Return [X, Y] of the center of cell containing provided text 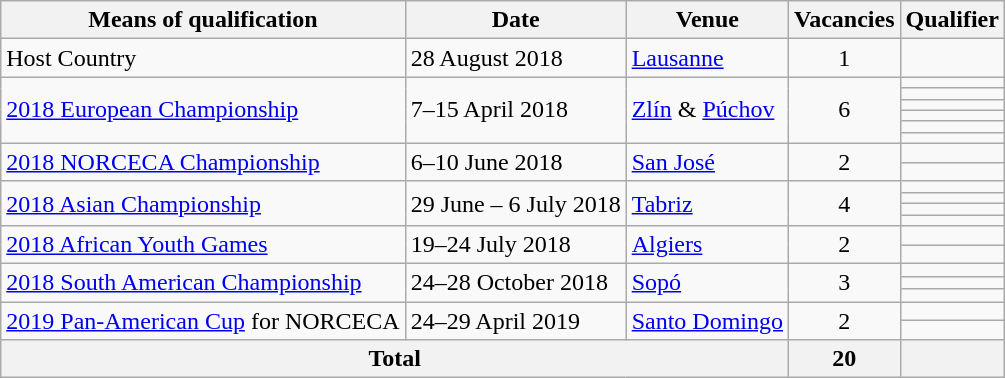
2018 NORCECA Championship [203, 162]
Lausanne [707, 58]
Sopó [707, 283]
2018 South American Championship [203, 283]
24–29 April 2019 [516, 321]
Tabriz [707, 203]
Venue [707, 20]
Vacancies [845, 20]
1 [845, 58]
2018 Asian Championship [203, 203]
Algiers [707, 245]
Santo Domingo [707, 321]
2018 African Youth Games [203, 245]
3 [845, 283]
24–28 October 2018 [516, 283]
6 [845, 110]
Means of qualification [203, 20]
2018 European Championship [203, 110]
Host Country [203, 58]
2019 Pan-American Cup for NORCECA [203, 321]
28 August 2018 [516, 58]
Qualifier [952, 20]
Total [395, 359]
Date [516, 20]
6–10 June 2018 [516, 162]
29 June – 6 July 2018 [516, 203]
Zlín & Púchov [707, 110]
San José [707, 162]
7–15 April 2018 [516, 110]
4 [845, 203]
19–24 July 2018 [516, 245]
20 [845, 359]
